Extract the (x, y) coordinate from the center of the cell holding the provided text.  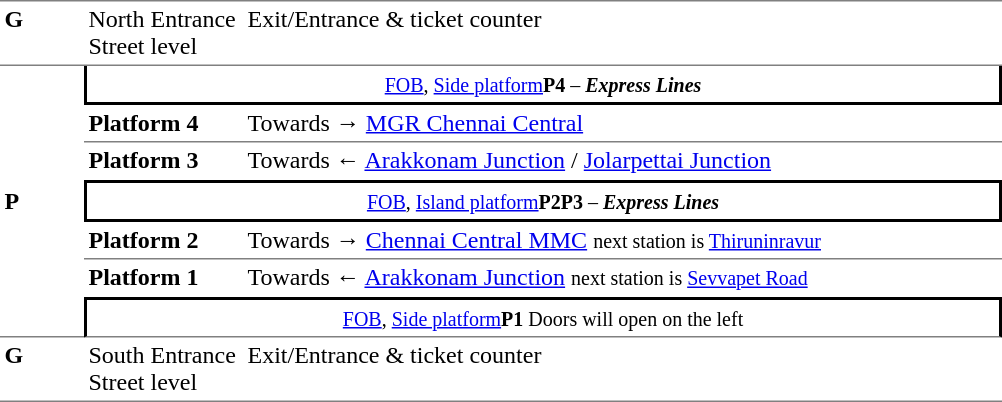
Towards ← Arakkonam Junction / Jolarpettai Junction (622, 161)
Platform 4 (164, 124)
North Entrance Street level (164, 33)
Platform 3 (164, 161)
Towards ← Arakkonam Junction next station is Sevvapet Road (622, 279)
Towards → MGR Chennai Central (622, 124)
FOB, Side platformP4 – Express Lines (543, 86)
South Entrance Street level (164, 370)
FOB, Side platformP1 Doors will open on the left (543, 317)
Towards → Chennai Central MMC next station is Thiruninravur (622, 241)
Platform 1 (164, 279)
P (42, 202)
FOB, Island platformP2P3 – Express Lines (543, 201)
Platform 2 (164, 241)
